Detect which cell encompasses the target text, then output its (x, y) center coordinate. 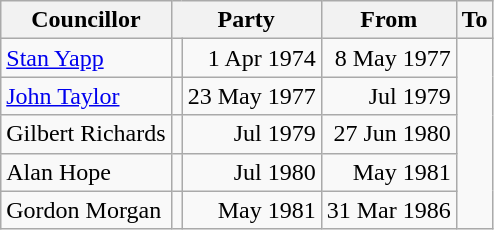
John Taylor (86, 96)
Jul 1980 (252, 172)
Gordon Morgan (86, 210)
Party (246, 20)
From (388, 20)
Gilbert Richards (86, 134)
Alan Hope (86, 172)
Councillor (86, 20)
1 Apr 1974 (252, 58)
27 Jun 1980 (388, 134)
Stan Yapp (86, 58)
31 Mar 1986 (388, 210)
23 May 1977 (252, 96)
8 May 1977 (388, 58)
To (474, 20)
